Detect which cell encompasses the target text, then output its [x, y] center coordinate. 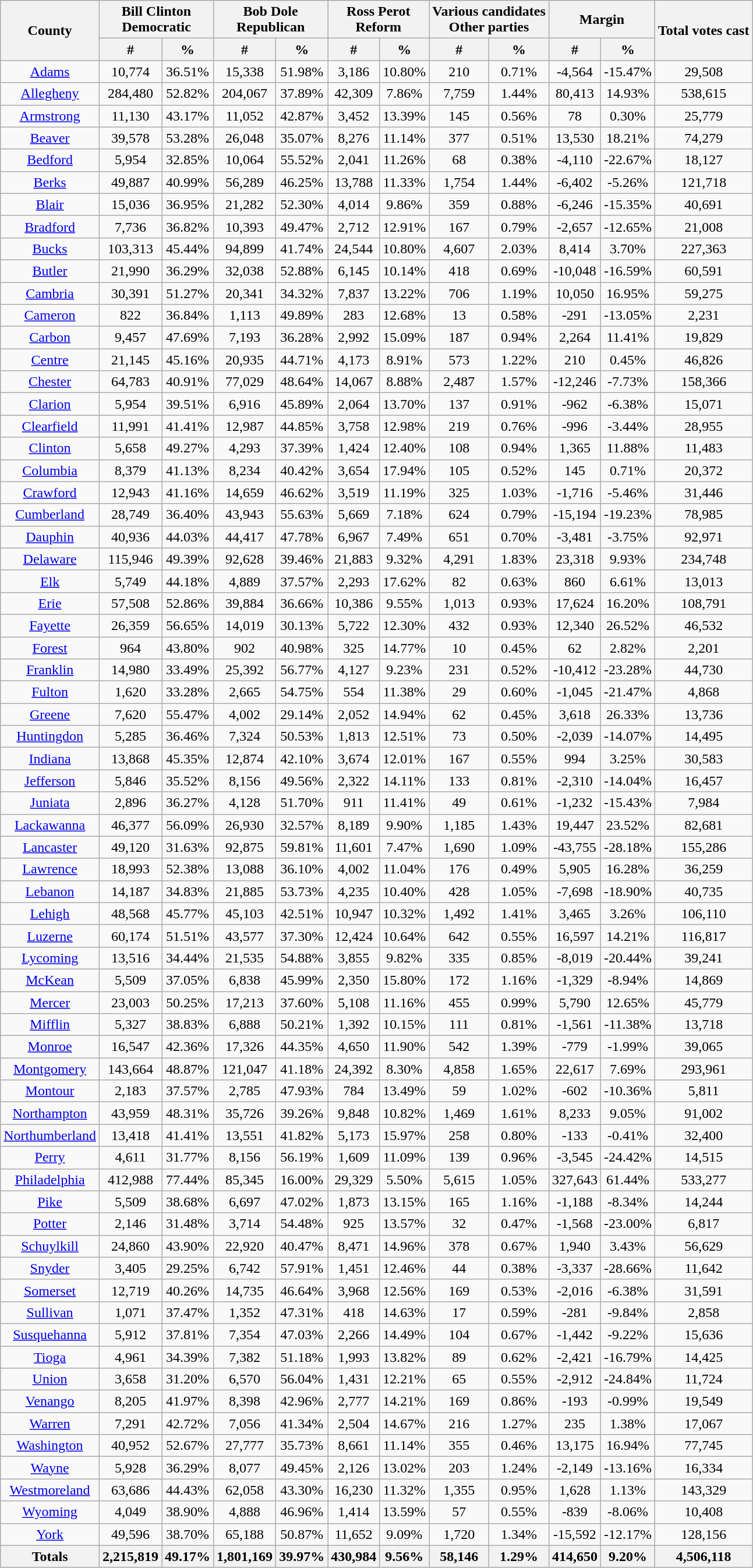
18,993 [130, 869]
1,628 [574, 1490]
-24.84% [628, 1379]
21,885 [245, 891]
8,234 [245, 470]
139 [459, 1158]
35,726 [245, 1113]
5.50% [404, 1180]
-9.84% [628, 1312]
165 [459, 1202]
7,984 [703, 803]
8,077 [245, 1468]
11,642 [703, 1268]
-3.44% [628, 426]
8,233 [574, 1113]
Total votes cast [703, 30]
-14.07% [628, 737]
29.14% [302, 714]
Allegheny [50, 94]
39.51% [188, 404]
42.87% [302, 116]
55.63% [302, 515]
40.91% [188, 382]
Elk [50, 581]
49,887 [130, 182]
925 [354, 1224]
10,947 [354, 914]
92,628 [245, 559]
7,837 [354, 293]
3,465 [574, 914]
1,873 [354, 1202]
11,991 [130, 426]
26,048 [245, 138]
2,126 [354, 1468]
12.68% [404, 316]
12,943 [130, 493]
0.91% [519, 404]
14,869 [703, 980]
430,984 [354, 1556]
56,629 [703, 1246]
39,884 [245, 603]
31.77% [188, 1158]
51.18% [302, 1357]
12.98% [404, 426]
283 [354, 316]
14.49% [404, 1335]
1,813 [354, 737]
6,145 [354, 271]
5,669 [354, 515]
25,779 [703, 116]
11.04% [404, 869]
50.87% [302, 1534]
49.47% [302, 226]
14.93% [628, 94]
Crawford [50, 493]
24,860 [130, 1246]
5,790 [574, 1002]
784 [354, 1091]
49.56% [302, 781]
7.69% [628, 1069]
Luzerne [50, 936]
42.51% [302, 914]
11.19% [404, 493]
6,697 [245, 1202]
40.99% [188, 182]
26.52% [628, 625]
8,189 [354, 825]
47.69% [188, 338]
11.16% [404, 1002]
-43,755 [574, 847]
335 [459, 958]
13 [459, 316]
Carbon [50, 338]
2,041 [354, 160]
-3.75% [628, 537]
59 [459, 1091]
44.43% [188, 1490]
16.28% [628, 869]
47.03% [302, 1335]
45.16% [188, 360]
46.96% [302, 1512]
24,544 [354, 249]
624 [459, 515]
12.30% [404, 625]
Snyder [50, 1268]
73 [459, 737]
78 [574, 116]
Forest [50, 648]
37.05% [188, 980]
1.83% [519, 559]
32 [459, 1224]
11.38% [404, 692]
994 [574, 759]
-2,039 [574, 737]
68 [459, 160]
377 [459, 138]
13,175 [574, 1446]
0.58% [519, 316]
40.98% [302, 648]
155,286 [703, 847]
37.47% [188, 1312]
143,329 [703, 1490]
3,654 [354, 470]
234,748 [703, 559]
46.62% [302, 493]
-839 [574, 1512]
41.97% [188, 1401]
355 [459, 1446]
50.53% [302, 737]
85,345 [245, 1180]
11.90% [404, 1047]
-7.73% [628, 382]
8.91% [404, 360]
47.78% [302, 537]
143,664 [130, 1069]
1.39% [519, 1047]
36.27% [188, 803]
77.44% [188, 1180]
-5.26% [628, 182]
4,235 [354, 891]
40.42% [302, 470]
Cumberland [50, 515]
Tioga [50, 1357]
2,215,819 [130, 1556]
7.18% [404, 515]
Lebanon [50, 891]
-15.43% [628, 803]
48,568 [130, 914]
9.93% [628, 559]
7,193 [245, 338]
412,988 [130, 1180]
0.86% [519, 1401]
1,609 [354, 1158]
Lycoming [50, 958]
49,120 [130, 847]
0.61% [519, 803]
17,326 [245, 1047]
17,213 [245, 1002]
49.27% [188, 448]
43,577 [245, 936]
30,583 [703, 759]
3,658 [130, 1379]
42.72% [188, 1424]
94,899 [245, 249]
51.27% [188, 293]
-2,421 [574, 1357]
-8.34% [628, 1202]
5,327 [130, 1025]
13,551 [245, 1135]
14,425 [703, 1357]
1.38% [628, 1424]
18,127 [703, 160]
37.60% [302, 1002]
56.65% [188, 625]
538,615 [703, 94]
42.10% [302, 759]
14,515 [703, 1158]
11,483 [703, 448]
Margin [602, 20]
902 [245, 648]
16.20% [628, 603]
22,617 [574, 1069]
43,943 [245, 515]
16,597 [574, 936]
2,785 [245, 1091]
52.82% [188, 94]
10,408 [703, 1512]
12,719 [130, 1290]
11,130 [130, 116]
0.99% [519, 1002]
35.73% [302, 1446]
1.22% [519, 360]
9.90% [404, 825]
6,916 [245, 404]
46,532 [703, 625]
554 [354, 692]
-1,568 [574, 1224]
10.14% [404, 271]
92,971 [703, 537]
10.82% [404, 1113]
-12,246 [574, 382]
3.25% [628, 759]
1,392 [354, 1025]
706 [459, 293]
219 [459, 426]
10.64% [404, 936]
-10.36% [628, 1091]
46,377 [130, 825]
11.32% [404, 1490]
14,495 [703, 737]
49,596 [130, 1534]
1,424 [354, 448]
39.26% [302, 1113]
Venango [50, 1401]
55.52% [302, 160]
51.98% [302, 72]
158,366 [703, 382]
14.63% [404, 1312]
48.31% [188, 1113]
1,469 [459, 1113]
2,504 [354, 1424]
Blair [50, 204]
Potter [50, 1224]
7,620 [130, 714]
40,936 [130, 537]
108,791 [703, 603]
7.47% [404, 847]
2,350 [354, 980]
-1,232 [574, 803]
16.95% [628, 293]
13.15% [404, 1202]
32.57% [302, 825]
1,431 [354, 1379]
359 [459, 204]
-22.67% [628, 160]
2,266 [354, 1335]
Susquehanna [50, 1335]
21,145 [130, 360]
Jefferson [50, 781]
36,259 [703, 869]
432 [459, 625]
0.56% [519, 116]
Huntingdon [50, 737]
40,691 [703, 204]
Lehigh [50, 914]
8,398 [245, 1401]
-7,698 [574, 891]
3,674 [354, 759]
47.93% [302, 1091]
17,067 [703, 1424]
51.70% [302, 803]
-12.65% [628, 226]
Bedford [50, 160]
Ross PerotReform [379, 20]
37.39% [302, 448]
3.26% [628, 914]
39.97% [302, 1556]
Columbia [50, 470]
7,736 [130, 226]
-1,716 [574, 493]
5,658 [130, 448]
45.77% [188, 914]
13.49% [404, 1091]
6,742 [245, 1268]
11.88% [628, 448]
57.91% [302, 1268]
18.21% [628, 138]
40,735 [703, 891]
45.89% [302, 404]
15.80% [404, 980]
17 [459, 1312]
14,244 [703, 1202]
County [50, 30]
-8,019 [574, 958]
5,811 [703, 1091]
378 [459, 1246]
15,636 [703, 1335]
1.03% [519, 493]
13,736 [703, 714]
-19.23% [628, 515]
327,643 [574, 1180]
2,183 [130, 1091]
49.39% [188, 559]
4,506,118 [703, 1556]
-3,545 [574, 1158]
65 [459, 1379]
Cameron [50, 316]
Totals [50, 1556]
43.30% [302, 1490]
17.94% [404, 470]
38.70% [188, 1534]
43.17% [188, 116]
50.25% [188, 1002]
52.67% [188, 1446]
39,578 [130, 138]
48.64% [302, 382]
2,712 [354, 226]
32,038 [245, 271]
16,230 [354, 1490]
9.82% [404, 958]
45,779 [703, 1002]
-602 [574, 1091]
2,777 [354, 1401]
Mercer [50, 1002]
56.09% [188, 825]
46.64% [302, 1290]
10,386 [354, 603]
203 [459, 1468]
1.43% [519, 825]
14,980 [130, 670]
14,019 [245, 625]
40.26% [188, 1290]
35.07% [302, 138]
80,413 [574, 94]
41.74% [302, 249]
1,013 [459, 603]
3,855 [354, 958]
14.96% [404, 1246]
45.35% [188, 759]
1,620 [130, 692]
20,935 [245, 360]
36.28% [302, 338]
8.88% [404, 382]
12.65% [628, 1002]
-281 [574, 1312]
-1,188 [574, 1202]
13,530 [574, 138]
-15.47% [628, 72]
-133 [574, 1135]
21,282 [245, 204]
5,108 [354, 1002]
104 [459, 1335]
4,049 [130, 1512]
22,920 [245, 1246]
3,519 [354, 493]
44 [459, 1268]
Lancaster [50, 847]
4,173 [354, 360]
103,313 [130, 249]
137 [459, 404]
47.31% [302, 1312]
Pike [50, 1202]
15,071 [703, 404]
9.86% [404, 204]
-2,912 [574, 1379]
37.89% [302, 94]
38.68% [188, 1202]
1,801,169 [245, 1556]
31.48% [188, 1224]
4,868 [703, 692]
7.86% [404, 94]
0.88% [519, 204]
Montgomery [50, 1069]
56.77% [302, 670]
133 [459, 781]
82,681 [703, 825]
-1,442 [574, 1335]
0.69% [519, 271]
43.90% [188, 1246]
52.30% [302, 204]
Perry [50, 1158]
10.15% [404, 1025]
0.60% [519, 692]
2,322 [354, 781]
9.20% [628, 1556]
4,650 [354, 1047]
50.21% [302, 1025]
31.63% [188, 847]
59,275 [703, 293]
32,400 [703, 1135]
20,341 [245, 293]
15,338 [245, 72]
35.52% [188, 781]
11,601 [354, 847]
8.30% [404, 1069]
17.62% [404, 581]
15.09% [404, 338]
8,414 [574, 249]
Erie [50, 603]
Fayette [50, 625]
Franklin [50, 670]
128,156 [703, 1534]
60,591 [703, 271]
29 [459, 692]
54.88% [302, 958]
2,201 [703, 648]
31,591 [703, 1290]
Various candidatesOther parties [489, 20]
0.50% [519, 737]
13.57% [404, 1224]
11,052 [245, 116]
10,064 [245, 160]
54.75% [302, 692]
455 [459, 1002]
0.53% [519, 1290]
54.48% [302, 1224]
-996 [574, 426]
42,309 [354, 94]
4,127 [354, 670]
Bob DoleRepublican [271, 20]
7,382 [245, 1357]
62,058 [245, 1490]
13.59% [404, 1512]
37.30% [302, 936]
McKean [50, 980]
2,264 [574, 338]
-2,657 [574, 226]
14.67% [404, 1424]
0.95% [519, 1490]
7,324 [245, 737]
Fulton [50, 692]
176 [459, 869]
Cambria [50, 293]
52.88% [302, 271]
55.47% [188, 714]
14,187 [130, 891]
61.44% [628, 1180]
216 [459, 1424]
19,447 [574, 825]
-2,149 [574, 1468]
10,774 [130, 72]
49.89% [302, 316]
58,146 [459, 1556]
91,002 [703, 1113]
-6,402 [574, 182]
41.13% [188, 470]
13,516 [130, 958]
2,858 [703, 1312]
41.82% [302, 1135]
Mifflin [50, 1025]
30.13% [302, 625]
16,334 [703, 1468]
Clearfield [50, 426]
Somerset [50, 1290]
49.17% [188, 1556]
Bucks [50, 249]
822 [130, 316]
12.91% [404, 226]
4,889 [245, 581]
10.32% [404, 914]
57,508 [130, 603]
860 [574, 581]
6.61% [628, 581]
1.61% [519, 1113]
533,277 [703, 1180]
36.51% [188, 72]
0.70% [519, 537]
-14.04% [628, 781]
1,993 [354, 1357]
293,961 [703, 1069]
9.32% [404, 559]
49.45% [302, 1468]
38.90% [188, 1512]
0.51% [519, 138]
13,088 [245, 869]
3,405 [130, 1268]
-21.47% [628, 692]
19,829 [703, 338]
53.28% [188, 138]
4,607 [459, 249]
115,946 [130, 559]
1.41% [519, 914]
2,992 [354, 338]
12,424 [354, 936]
9.56% [404, 1556]
7,354 [245, 1335]
Centre [50, 360]
-16.59% [628, 271]
13.22% [404, 293]
-962 [574, 404]
27,777 [245, 1446]
Juniata [50, 803]
12.21% [404, 1379]
60,174 [130, 936]
44.71% [302, 360]
2,293 [354, 581]
2.03% [519, 249]
44.35% [302, 1047]
-4,564 [574, 72]
1,365 [574, 448]
36.46% [188, 737]
4,291 [459, 559]
0.49% [519, 869]
-15,194 [574, 515]
573 [459, 360]
0.46% [519, 1446]
-9.22% [628, 1335]
39,241 [703, 958]
92,875 [245, 847]
74,279 [703, 138]
36.66% [302, 603]
651 [459, 537]
4,014 [354, 204]
2,064 [354, 404]
-28.66% [628, 1268]
Union [50, 1379]
13.82% [404, 1357]
-10,412 [574, 670]
2,896 [130, 803]
6,967 [354, 537]
1.13% [628, 1490]
65,188 [245, 1534]
1,414 [354, 1512]
121,047 [245, 1069]
-1,561 [574, 1025]
1,940 [574, 1246]
0.80% [519, 1135]
36.95% [188, 204]
29,329 [354, 1180]
16.94% [628, 1446]
21,883 [354, 559]
-12.17% [628, 1534]
1.29% [519, 1556]
9.55% [404, 603]
44.03% [188, 537]
5,846 [130, 781]
29,508 [703, 72]
13,418 [130, 1135]
Philadelphia [50, 1180]
16.00% [302, 1180]
11,724 [703, 1379]
911 [354, 803]
41.16% [188, 493]
0.59% [519, 1312]
Lawrence [50, 869]
1.19% [519, 293]
11,652 [354, 1534]
32.85% [188, 160]
13,013 [703, 581]
-15.35% [628, 204]
1.24% [519, 1468]
-10,048 [574, 271]
Northampton [50, 1113]
3,968 [354, 1290]
8,379 [130, 470]
4,888 [245, 1512]
14,067 [354, 382]
204,067 [245, 94]
Westmoreland [50, 1490]
5,173 [354, 1135]
Monroe [50, 1047]
46.25% [302, 182]
15,036 [130, 204]
43.80% [188, 648]
964 [130, 648]
13.39% [404, 116]
5,722 [354, 625]
1.34% [519, 1534]
9,457 [130, 338]
23,318 [574, 559]
5,749 [130, 581]
10,393 [245, 226]
0.47% [519, 1224]
Beaver [50, 138]
56,289 [245, 182]
414,650 [574, 1556]
9.23% [404, 670]
-2,310 [574, 781]
-15,592 [574, 1534]
12.46% [404, 1268]
10 [459, 648]
3,452 [354, 116]
1,492 [459, 914]
4,128 [245, 803]
13.70% [404, 404]
40.47% [302, 1246]
14,735 [245, 1290]
39,065 [703, 1047]
428 [459, 891]
9,848 [354, 1113]
York [50, 1534]
56.19% [302, 1158]
77,745 [703, 1446]
52.86% [188, 603]
-24.42% [628, 1158]
1.65% [519, 1069]
5,905 [574, 869]
-20.44% [628, 958]
642 [459, 936]
13,718 [703, 1025]
12,874 [245, 759]
16,457 [703, 781]
13,868 [130, 759]
Clinton [50, 448]
11.09% [404, 1158]
7,056 [245, 1424]
Wayne [50, 1468]
Dauphin [50, 537]
13.02% [404, 1468]
-3,481 [574, 537]
39.46% [302, 559]
8,661 [354, 1446]
Lackawanna [50, 825]
33.49% [188, 670]
21,990 [130, 271]
0.30% [628, 116]
227,363 [703, 249]
7,291 [130, 1424]
4,858 [459, 1069]
-11.38% [628, 1025]
10,050 [574, 293]
-28.18% [628, 847]
12,987 [245, 426]
2,146 [130, 1224]
34.39% [188, 1357]
Delaware [50, 559]
4,961 [130, 1357]
Sullivan [50, 1312]
Berks [50, 182]
Bill ClintonDemocratic [156, 20]
6,570 [245, 1379]
Warren [50, 1424]
3,714 [245, 1224]
1,451 [354, 1268]
-1.99% [628, 1047]
6,838 [245, 980]
12.01% [404, 759]
44,730 [703, 670]
13,788 [354, 182]
28,955 [703, 426]
31,446 [703, 493]
-8.06% [628, 1512]
23.52% [628, 825]
2,487 [459, 382]
-779 [574, 1047]
0.62% [519, 1357]
51.51% [188, 936]
231 [459, 670]
Butler [50, 271]
15.97% [404, 1135]
3,618 [574, 714]
8,205 [130, 1401]
38.83% [188, 1025]
5,912 [130, 1335]
82 [459, 581]
26,930 [245, 825]
121,718 [703, 182]
108 [459, 448]
14,659 [245, 493]
78,985 [703, 515]
14.77% [404, 648]
9.05% [628, 1113]
36.40% [188, 515]
4,293 [245, 448]
44,417 [245, 537]
258 [459, 1135]
1,071 [130, 1312]
-6,246 [574, 204]
-1,329 [574, 980]
12.40% [404, 448]
0.63% [519, 581]
Chester [50, 382]
36.84% [188, 316]
1.02% [519, 1091]
16,547 [130, 1047]
106,110 [703, 914]
37.81% [188, 1335]
7.49% [404, 537]
31.20% [188, 1379]
53.73% [302, 891]
10.40% [404, 891]
2.82% [628, 648]
172 [459, 980]
-4,110 [574, 160]
3,186 [354, 72]
59.81% [302, 847]
34.32% [302, 293]
43,959 [130, 1113]
2,231 [703, 316]
20,372 [703, 470]
44.18% [188, 581]
Adams [50, 72]
2,665 [245, 692]
12.56% [404, 1290]
21,535 [245, 958]
45.44% [188, 249]
47.02% [302, 1202]
187 [459, 338]
26,359 [130, 625]
25,392 [245, 670]
6,888 [245, 1025]
40,952 [130, 1446]
89 [459, 1357]
19,549 [703, 1401]
3,758 [354, 426]
116,817 [703, 936]
1,352 [245, 1312]
Northumberland [50, 1135]
36.82% [188, 226]
34.44% [188, 958]
Bradford [50, 226]
42.96% [302, 1401]
2,052 [354, 714]
1,690 [459, 847]
1,720 [459, 1534]
-23.28% [628, 670]
14.94% [404, 714]
-0.99% [628, 1401]
36.10% [302, 869]
26.33% [628, 714]
17,624 [574, 603]
48.87% [188, 1069]
12,340 [574, 625]
11.33% [404, 182]
Greene [50, 714]
-13.05% [628, 316]
49 [459, 803]
1,754 [459, 182]
Clarion [50, 404]
-23.00% [628, 1224]
21,008 [703, 226]
284,480 [130, 94]
46,826 [703, 360]
23,003 [130, 1002]
-5.46% [628, 493]
Schuylkill [50, 1246]
-8.94% [628, 980]
1.27% [519, 1424]
1,185 [459, 825]
8,471 [354, 1246]
3.43% [628, 1246]
5,615 [459, 1180]
30,391 [130, 293]
Armstrong [50, 116]
41.18% [302, 1069]
Indiana [50, 759]
14.11% [404, 781]
45.99% [302, 980]
3.70% [628, 249]
0.76% [519, 426]
235 [574, 1424]
1,113 [245, 316]
57 [459, 1512]
8,276 [354, 138]
52.38% [188, 869]
Washington [50, 1446]
5,285 [130, 737]
111 [459, 1025]
4,611 [130, 1158]
-0.41% [628, 1135]
-2,016 [574, 1290]
42.36% [188, 1047]
77,029 [245, 382]
33.28% [188, 692]
1.09% [519, 847]
28,749 [130, 515]
24,392 [354, 1069]
45,103 [245, 914]
41.34% [302, 1424]
1,355 [459, 1490]
542 [459, 1047]
-1,045 [574, 692]
-193 [574, 1401]
7,759 [459, 94]
Montour [50, 1091]
-18.90% [628, 891]
12.51% [404, 737]
56.04% [302, 1379]
-13.16% [628, 1468]
105 [459, 470]
6,817 [703, 1224]
9.09% [404, 1534]
-3,337 [574, 1268]
5,928 [130, 1468]
63,686 [130, 1490]
29.25% [188, 1268]
1.57% [519, 382]
0.85% [519, 958]
-291 [574, 316]
11.26% [404, 160]
0.96% [519, 1158]
64,783 [130, 382]
Wyoming [50, 1512]
-16.79% [628, 1357]
44.85% [302, 426]
34.83% [188, 891]
